Find where the given text appears and provide that cell's center as (x, y) coordinate. 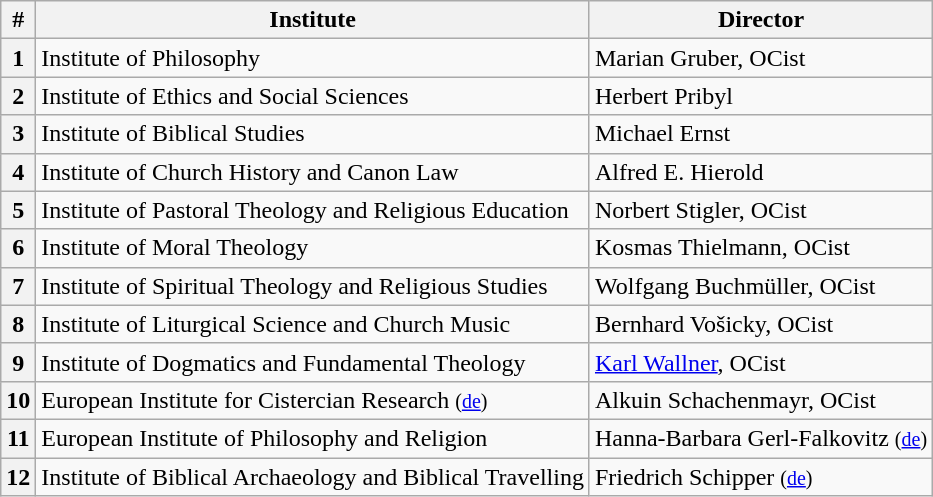
Institute of Liturgical Science and Church Music (313, 324)
Institute of Philosophy (313, 58)
Marian Gruber, OCist (760, 58)
Alkuin Schachenmayr, OCist (760, 400)
# (18, 20)
Bernhard Vošicky, OCist (760, 324)
Director (760, 20)
7 (18, 286)
5 (18, 210)
Institute (313, 20)
Institute of Biblical Studies (313, 134)
Karl Wallner, OCist (760, 362)
8 (18, 324)
Alfred E. Hierold (760, 172)
9 (18, 362)
Hanna-Barbara Gerl-Falkovitz (de) (760, 438)
Friedrich Schipper (de) (760, 477)
Institute of Spiritual Theology and Religious Studies (313, 286)
Wolfgang Buchmüller, OCist (760, 286)
Michael Ernst (760, 134)
Norbert Stigler, OCist (760, 210)
European Institute for Cistercian Research (de) (313, 400)
Herbert Pribyl (760, 96)
Institute of Biblical Archaeology and Biblical Travelling (313, 477)
3 (18, 134)
2 (18, 96)
6 (18, 248)
Institute of Moral Theology (313, 248)
Institute of Pastoral Theology and Religious Education (313, 210)
11 (18, 438)
Kosmas Thielmann, OCist (760, 248)
Institute of Dogmatics and Fundamental Theology (313, 362)
1 (18, 58)
Institute of Ethics and Social Sciences (313, 96)
12 (18, 477)
Institute of Church History and Canon Law (313, 172)
4 (18, 172)
European Institute of Philosophy and Religion (313, 438)
10 (18, 400)
